Provide the (x, y) coordinate of the cell's center where the given text is located.  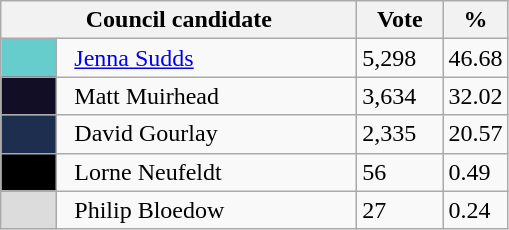
Council candidate (179, 20)
27 (400, 210)
3,634 (400, 96)
32.02 (476, 96)
46.68 (476, 58)
5,298 (400, 58)
Lorne Neufeldt (207, 172)
Vote (400, 20)
20.57 (476, 134)
% (476, 20)
0.49 (476, 172)
2,335 (400, 134)
Philip Bloedow (207, 210)
David Gourlay (207, 134)
56 (400, 172)
Matt Muirhead (207, 96)
Jenna Sudds (207, 58)
0.24 (476, 210)
